Pinpoint the cell where the given text exists, returning its (X, Y) midpoint coordinate. 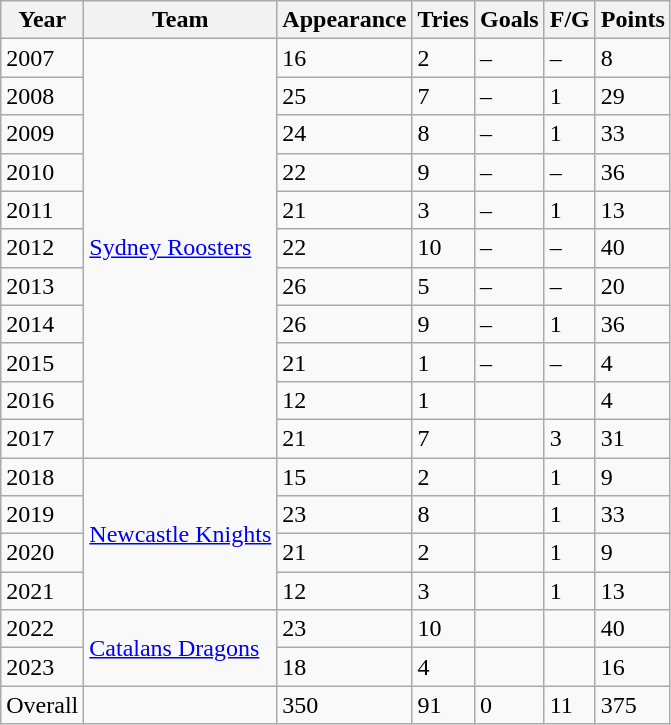
Year (42, 20)
350 (344, 705)
Tries (444, 20)
29 (632, 96)
20 (632, 286)
11 (570, 705)
2009 (42, 134)
25 (344, 96)
2021 (42, 591)
375 (632, 705)
2019 (42, 515)
2020 (42, 553)
0 (509, 705)
Team (180, 20)
24 (344, 134)
Goals (509, 20)
2022 (42, 629)
2018 (42, 477)
2010 (42, 172)
2014 (42, 324)
Sydney Roosters (180, 248)
91 (444, 705)
5 (444, 286)
2013 (42, 286)
2015 (42, 362)
2007 (42, 58)
2011 (42, 210)
2017 (42, 438)
31 (632, 438)
2016 (42, 400)
Appearance (344, 20)
Newcastle Knights (180, 534)
2008 (42, 96)
18 (344, 667)
2012 (42, 248)
15 (344, 477)
F/G (570, 20)
Overall (42, 705)
Catalans Dragons (180, 648)
2023 (42, 667)
Points (632, 20)
